Find where the given text appears and provide that cell's center as [X, Y] coordinate. 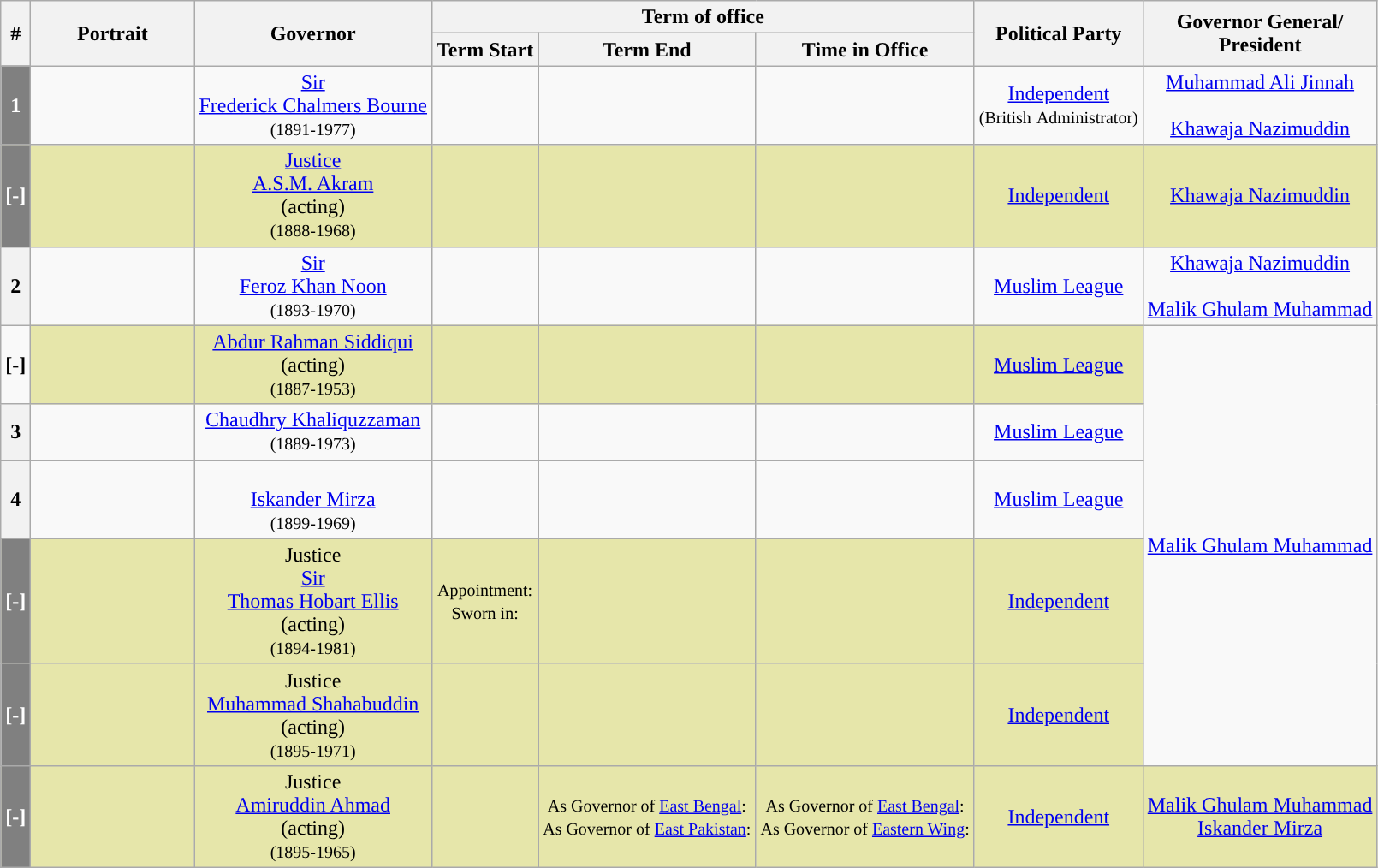
As Governor of East Bengal:As Governor of East Pakistan: [647, 817]
Malik Ghulam Muhammad [1260, 545]
Political Party [1058, 33]
JusticeAmiruddin Ahmad(acting)(1895-1965) [313, 817]
Independent(British Administrator) [1058, 105]
Iskander Mirza(1899-1969) [313, 499]
Khawaja Nazimuddin [1260, 195]
Portrait [113, 33]
1 [15, 105]
Term End [647, 50]
Malik Ghulam MuhammadIskander Mirza [1260, 817]
4 [15, 499]
Time in Office [864, 50]
JusticeSirThomas Hobart Ellis(acting)(1894-1981) [313, 601]
Term Start [485, 50]
Chaudhry Khaliquzzaman(1889-1973) [313, 431]
JusticeA.S.M. Akram(acting)(1888-1968) [313, 195]
Appointment:Sworn in: [485, 601]
Muhammad Ali JinnahKhawaja Nazimuddin [1260, 105]
Governor [313, 33]
Term of office [704, 17]
# [15, 33]
SirFeroz Khan Noon(1893-1970) [313, 286]
JusticeMuhammad Shahabuddin(acting)(1895-1971) [313, 714]
Khawaja NazimuddinMalik Ghulam Muhammad [1260, 286]
Abdur Rahman Siddiqui(acting)(1887-1953) [313, 365]
3 [15, 431]
As Governor of East Bengal:As Governor of Eastern Wing: [864, 817]
Governor General/President [1260, 33]
2 [15, 286]
SirFrederick Chalmers Bourne(1891-1977) [313, 105]
